Output the (x, y) coordinate of the center of the cell containing the given text.  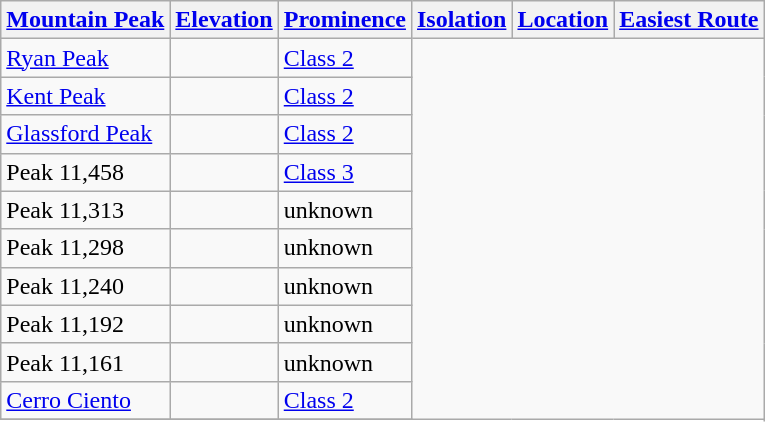
Ryan Peak (86, 58)
Location (563, 20)
Glassford Peak (86, 134)
Cerro Ciento (86, 400)
Peak 11,192 (86, 324)
Elevation (224, 20)
Easiest Route (689, 20)
Mountain Peak (86, 20)
Peak 11,298 (86, 248)
Peak 11,161 (86, 362)
Prominence (344, 20)
Isolation (461, 20)
Peak 11,458 (86, 172)
Kent Peak (86, 96)
Class 3 (344, 172)
Peak 11,240 (86, 286)
Peak 11,313 (86, 210)
